Output the [X, Y] coordinate of the center of the cell containing the given text.  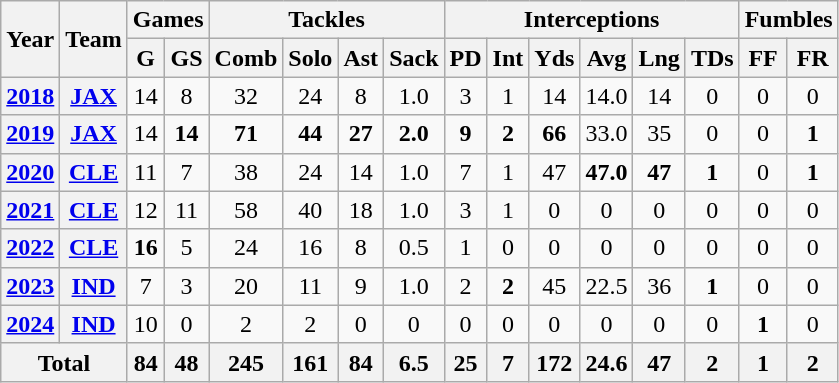
2018 [30, 96]
G [146, 58]
Sack [414, 58]
Int [508, 58]
5 [186, 248]
14.0 [606, 96]
FR [812, 58]
0.5 [414, 248]
Lng [659, 58]
161 [310, 362]
2023 [30, 286]
Ast [361, 58]
Solo [310, 58]
12 [146, 210]
Comb [246, 58]
FF [763, 58]
6.5 [414, 362]
36 [659, 286]
2.0 [414, 134]
32 [246, 96]
Team [94, 39]
27 [361, 134]
66 [554, 134]
2024 [30, 324]
20 [246, 286]
Tackles [326, 20]
Interceptions [592, 20]
24.6 [606, 362]
22.5 [606, 286]
Year [30, 39]
35 [659, 134]
245 [246, 362]
2021 [30, 210]
38 [246, 172]
Total [64, 362]
10 [146, 324]
2019 [30, 134]
18 [361, 210]
Yds [554, 58]
PD [466, 58]
48 [186, 362]
25 [466, 362]
TDs [712, 58]
172 [554, 362]
40 [310, 210]
Fumbles [788, 20]
44 [310, 134]
2020 [30, 172]
45 [554, 286]
GS [186, 58]
Avg [606, 58]
47.0 [606, 172]
33.0 [606, 134]
2022 [30, 248]
71 [246, 134]
Games [168, 20]
58 [246, 210]
